For the text-containing cell, return its midpoint in (x, y) coordinate format. 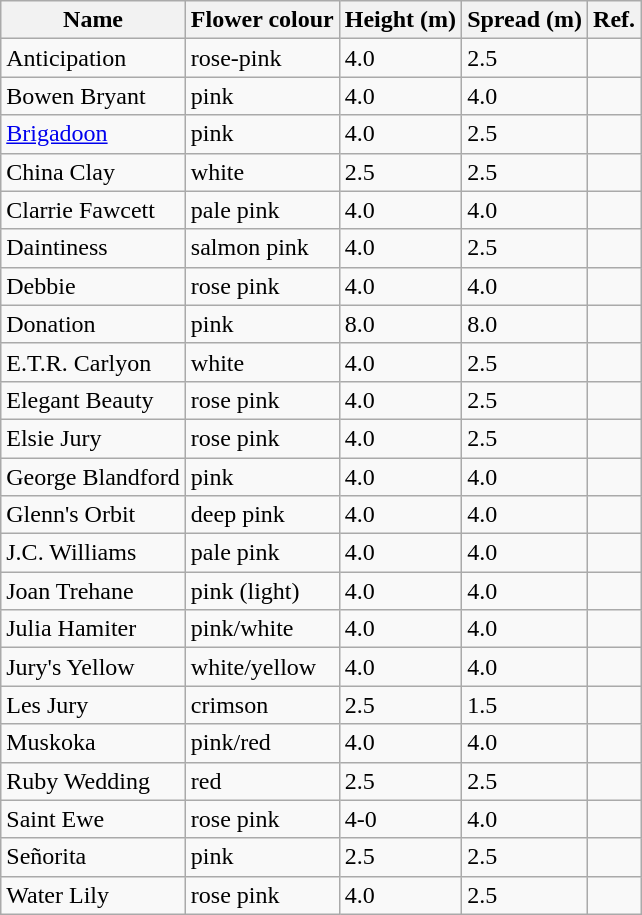
Height (m) (400, 20)
Muskoka (94, 743)
deep pink (262, 515)
Señorita (94, 857)
China Clay (94, 172)
Jury's Yellow (94, 667)
Anticipation (94, 58)
Brigadoon (94, 134)
Spread (m) (525, 20)
pink/red (262, 743)
Elegant Beauty (94, 400)
Name (94, 20)
George Blandford (94, 477)
Ref. (614, 20)
1.5 (525, 705)
Saint Ewe (94, 819)
Debbie (94, 286)
Julia Hamiter (94, 629)
pink (light) (262, 591)
Bowen Bryant (94, 96)
Les Jury (94, 705)
Donation (94, 324)
E.T.R. Carlyon (94, 362)
Daintiness (94, 248)
crimson (262, 705)
Elsie Jury (94, 438)
pink/white (262, 629)
Clarrie Fawcett (94, 210)
rose-pink (262, 58)
Water Lily (94, 895)
Ruby Wedding (94, 781)
salmon pink (262, 248)
4-0 (400, 819)
J.C. Williams (94, 553)
Flower colour (262, 20)
Joan Trehane (94, 591)
Glenn's Orbit (94, 515)
white/yellow (262, 667)
red (262, 781)
